Determine the [X, Y] coordinate at the center of the cell enclosing the given text.  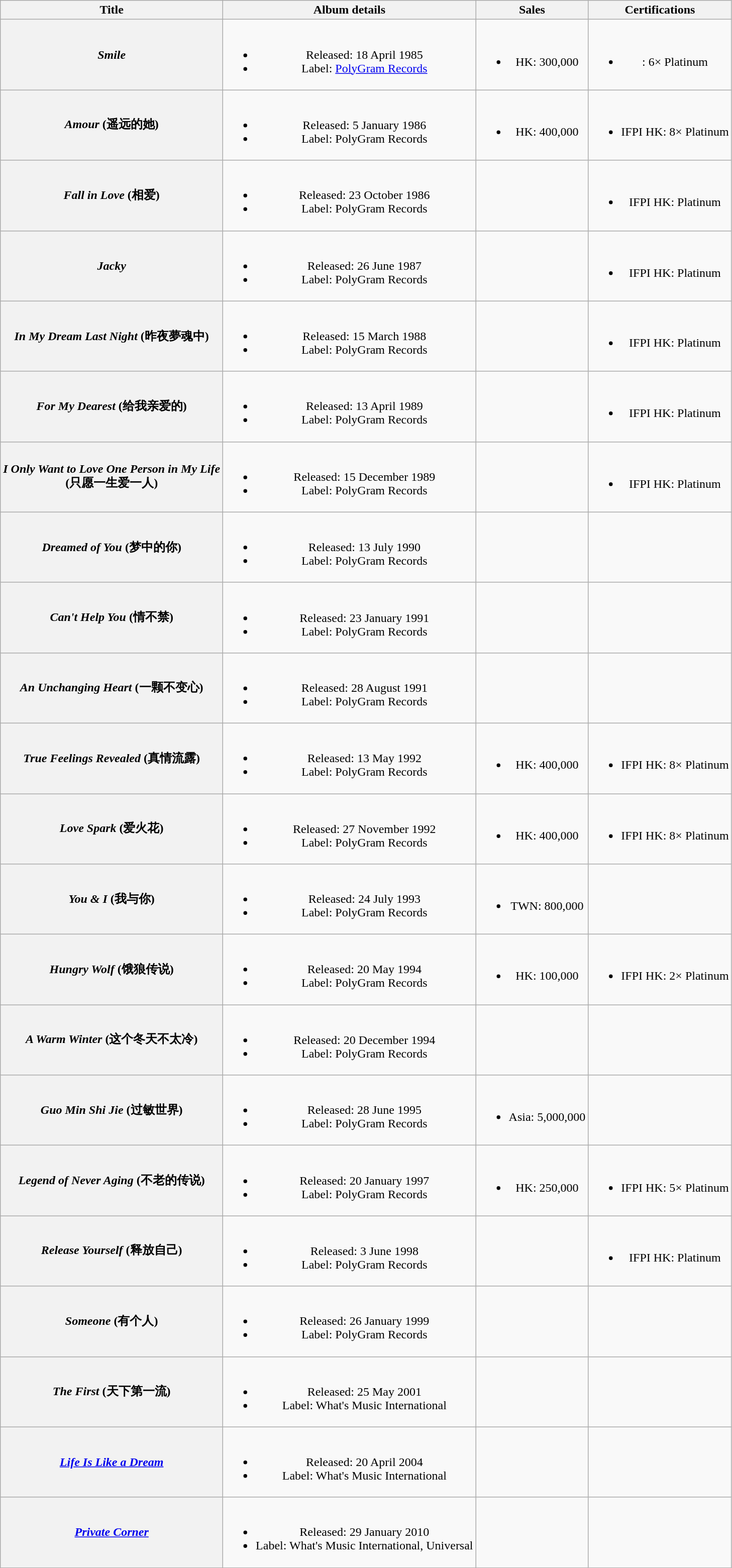
HK: 100,000 [532, 970]
Hungry Wolf (饿狼传说) [112, 970]
For My Dearest (给我亲爱的) [112, 406]
In My Dream Last Night (昨夜夢魂中) [112, 336]
Guo Min Shi Jie (过敏世界) [112, 1110]
Smile [112, 55]
Released: 27 November 1992Label: PolyGram Records [350, 829]
TWN: 800,000 [532, 899]
Love Spark (爱火花) [112, 829]
Release Yourself (释放自己) [112, 1251]
True Feelings Revealed (真情流露) [112, 758]
Released: 13 April 1989Label: PolyGram Records [350, 406]
Released: 15 December 1989Label: PolyGram Records [350, 477]
You & I (我与你) [112, 899]
Released: 25 May 2001Label: What's Music International [350, 1392]
Certifications [660, 10]
Dreamed of You (梦中的你) [112, 547]
I Only Want to Love One Person in My Life(只愿一生爱一人) [112, 477]
Released: 18 April 1985Label: PolyGram Records [350, 55]
Released: 20 January 1997Label: PolyGram Records [350, 1181]
Released: 23 October 1986Label: PolyGram Records [350, 195]
Released: 20 May 1994Label: PolyGram Records [350, 970]
Released: 28 August 1991Label: PolyGram Records [350, 688]
Someone (有个人) [112, 1321]
Life Is Like a Dream [112, 1462]
Released: 5 January 1986Label: PolyGram Records [350, 125]
IFPI HK: 5× Platinum [660, 1181]
IFPI HK: 2× Platinum [660, 970]
Fall in Love (相爱) [112, 195]
Released: 3 June 1998Label: PolyGram Records [350, 1251]
An Unchanging Heart (一颗不变心) [112, 688]
Released: 24 July 1993Label: PolyGram Records [350, 899]
Released: 26 January 1999Label: PolyGram Records [350, 1321]
Asia: 5,000,000 [532, 1110]
Released: 20 December 1994Label: PolyGram Records [350, 1040]
HK: 300,000 [532, 55]
A Warm Winter (这个冬天不太冷) [112, 1040]
Can't Help You (情不禁) [112, 617]
Released: 29 January 2010Label: What's Music International, Universal [350, 1532]
Title [112, 10]
Sales [532, 10]
Released: 26 June 1987Label: PolyGram Records [350, 266]
Legend of Never Aging (不老的传说) [112, 1181]
Released: 23 January 1991Label: PolyGram Records [350, 617]
Released: 28 June 1995Label: PolyGram Records [350, 1110]
Released: 13 July 1990Label: PolyGram Records [350, 547]
Released: 15 March 1988Label: PolyGram Records [350, 336]
Jacky [112, 266]
: 6× Platinum [660, 55]
Album details [350, 10]
Released: 20 April 2004Label: What's Music International [350, 1462]
Released: 13 May 1992Label: PolyGram Records [350, 758]
Amour (遥远的她) [112, 125]
Private Corner [112, 1532]
The First (天下第一流) [112, 1392]
HK: 250,000 [532, 1181]
